Determine the (x, y) coordinate at the center of the cell enclosing the given text.  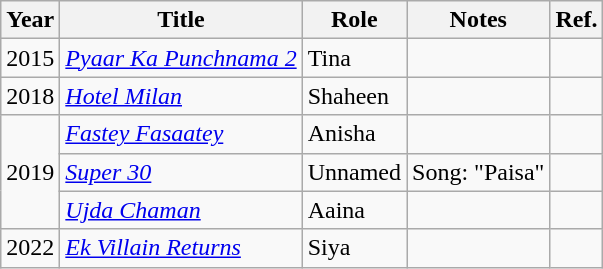
Ref. (576, 20)
Year (30, 20)
Notes (478, 20)
2022 (30, 248)
Aaina (354, 210)
Siya (354, 248)
Title (181, 20)
Anisha (354, 134)
Shaheen (354, 96)
2015 (30, 58)
2019 (30, 172)
Song: "Paisa" (478, 172)
Role (354, 20)
Ujda Chaman (181, 210)
Unnamed (354, 172)
Super 30 (181, 172)
Hotel Milan (181, 96)
2018 (30, 96)
Tina (354, 58)
Pyaar Ka Punchnama 2 (181, 58)
Ek Villain Returns (181, 248)
Fastey Fasaatey (181, 134)
